Determine the (x, y) coordinate at the center of the cell enclosing the given text.  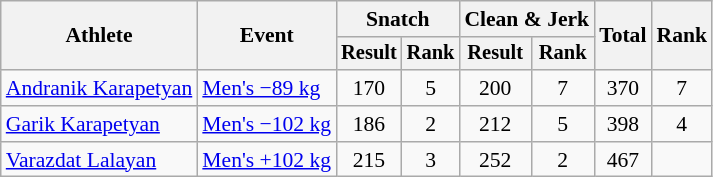
212 (495, 124)
Total (622, 36)
398 (622, 124)
Andranik Karapetyan (100, 88)
4 (682, 124)
Men's −89 kg (266, 88)
186 (369, 124)
200 (495, 88)
2 (431, 124)
Garik Karapetyan (100, 124)
Clean & Jerk (526, 19)
Men's −102 kg (266, 124)
Snatch (398, 19)
Event (266, 36)
Athlete (100, 36)
370 (622, 88)
170 (369, 88)
